From the cell containing the given text, extract its center point as [x, y] coordinate. 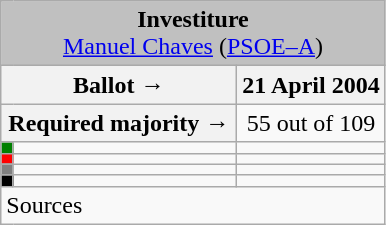
21 April 2004 [311, 85]
55 out of 109 [311, 123]
Ballot → [119, 85]
Required majority → [119, 123]
Sources [193, 205]
InvestitureManuel Chaves (PSOE–A) [193, 34]
